Determine the [x, y] coordinate at the center of the cell enclosing the given text.  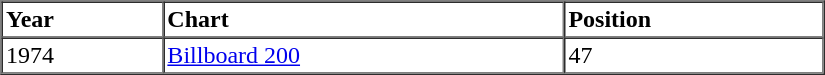
1974 [82, 56]
Position [694, 20]
Year [82, 20]
Billboard 200 [364, 56]
Chart [364, 20]
47 [694, 56]
